From the cell containing the given text, extract its center point as (x, y) coordinate. 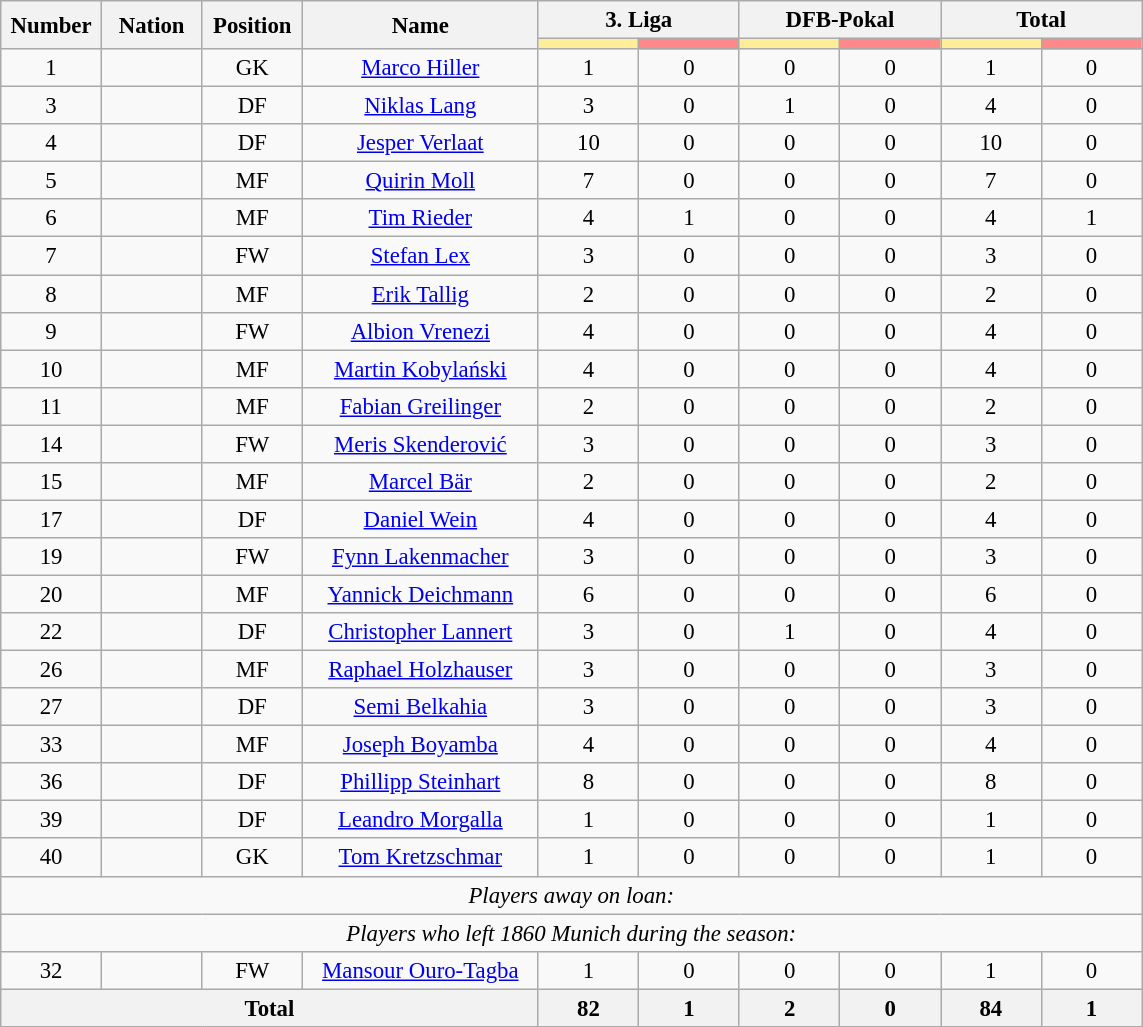
Players away on loan: (572, 895)
32 (52, 970)
Quirin Moll (421, 181)
Tom Kretzschmar (421, 858)
84 (990, 1008)
Niklas Lang (421, 106)
DFB-Pokal (840, 20)
Meris Skenderović (421, 444)
33 (52, 745)
Tim Rieder (421, 219)
Mansour Ouro-Tagba (421, 970)
Marco Hiller (421, 68)
22 (52, 632)
17 (52, 519)
Yannick Deichmann (421, 594)
Nation (152, 25)
Position (252, 25)
27 (52, 707)
Christopher Lannert (421, 632)
Semi Belkahia (421, 707)
Albion Vrenezi (421, 331)
Joseph Boyamba (421, 745)
26 (52, 670)
15 (52, 482)
Stefan Lex (421, 256)
Leandro Morgalla (421, 820)
Raphael Holzhauser (421, 670)
9 (52, 331)
Jesper Verlaat (421, 143)
11 (52, 406)
5 (52, 181)
36 (52, 782)
Number (52, 25)
Erik Tallig (421, 294)
3. Liga (638, 20)
39 (52, 820)
82 (588, 1008)
Daniel Wein (421, 519)
14 (52, 444)
Marcel Bär (421, 482)
Fynn Lakenmacher (421, 557)
20 (52, 594)
Phillipp Steinhart (421, 782)
Martin Kobylański (421, 369)
19 (52, 557)
40 (52, 858)
Fabian Greilinger (421, 406)
Players who left 1860 Munich during the season: (572, 933)
Name (421, 25)
